Detect which cell encompasses the target text, then output its [x, y] center coordinate. 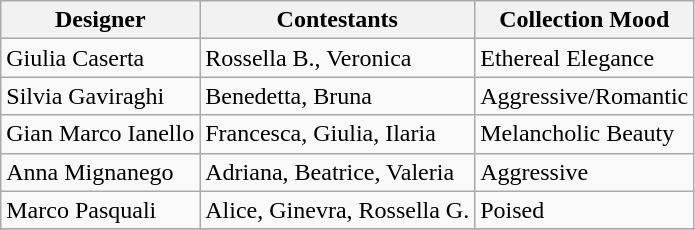
Aggressive/Romantic [584, 96]
Anna Mignanego [100, 172]
Silvia Gaviraghi [100, 96]
Gian Marco Ianello [100, 134]
Alice, Ginevra, Rossella G. [338, 210]
Contestants [338, 20]
Aggressive [584, 172]
Poised [584, 210]
Giulia Caserta [100, 58]
Francesca, Giulia, Ilaria [338, 134]
Designer [100, 20]
Ethereal Elegance [584, 58]
Adriana, Beatrice, Valeria [338, 172]
Benedetta, Bruna [338, 96]
Marco Pasquali [100, 210]
Melancholic Beauty [584, 134]
Collection Mood [584, 20]
Rossella B., Veronica [338, 58]
